Find where the given text appears and provide that cell's center as (X, Y) coordinate. 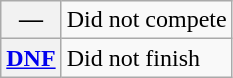
Did not compete (146, 20)
— (31, 20)
Did not finish (146, 58)
DNF (31, 58)
